Pinpoint the cell where the given text exists, returning its (x, y) midpoint coordinate. 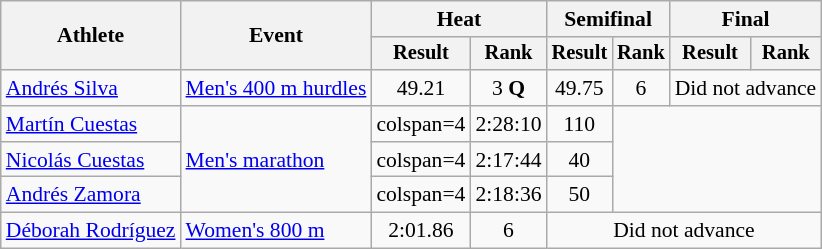
Déborah Rodríguez (91, 231)
Andrés Silva (91, 88)
49.21 (420, 88)
Nicolás Cuestas (91, 160)
Women's 800 m (276, 231)
Heat (458, 19)
110 (580, 124)
2:28:10 (508, 124)
Event (276, 36)
Men's 400 m hurdles (276, 88)
Semifinal (608, 19)
3 Q (508, 88)
Final (746, 19)
50 (580, 195)
Andrés Zamora (91, 195)
Men's marathon (276, 160)
40 (580, 160)
49.75 (580, 88)
2:17:44 (508, 160)
2:18:36 (508, 195)
Athlete (91, 36)
2:01.86 (420, 231)
Martín Cuestas (91, 124)
